Search for the cell housing the specified text and yield its [x, y] center coordinate. 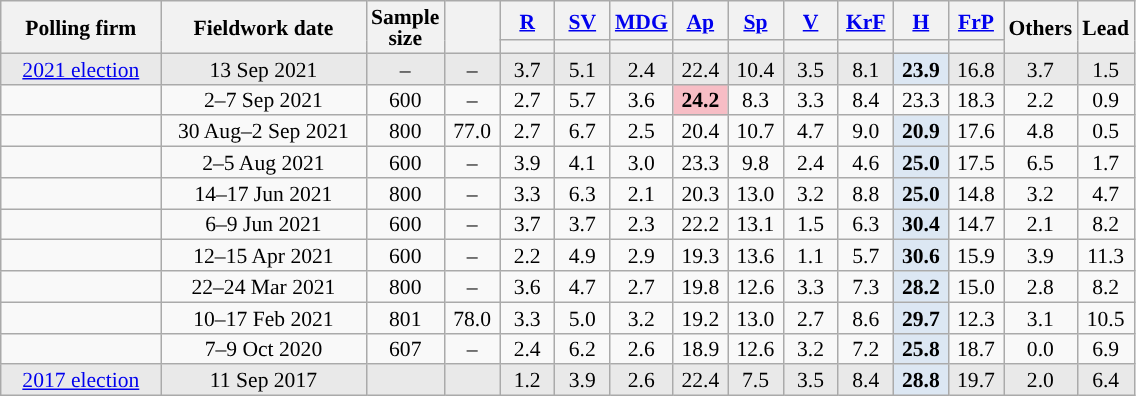
4.9 [582, 256]
22–24 Mar 2021 [264, 286]
7.2 [866, 348]
8.8 [866, 194]
4.6 [866, 162]
20.3 [700, 194]
78.0 [472, 318]
2.8 [1041, 286]
17.6 [976, 132]
6.9 [1106, 348]
11 Sep 2017 [264, 380]
6.7 [582, 132]
15.0 [976, 286]
12–15 Apr 2021 [264, 256]
10–17 Feb 2021 [264, 318]
1.2 [528, 380]
2.5 [642, 132]
19.8 [700, 286]
3.0 [642, 162]
14.8 [976, 194]
14–17 Jun 2021 [264, 194]
17.5 [976, 162]
6.5 [1041, 162]
6.2 [582, 348]
7.3 [866, 286]
11.3 [1106, 256]
2–7 Sep 2021 [264, 100]
14.7 [976, 224]
MDG [642, 20]
30.4 [920, 224]
R [528, 20]
2017 election [81, 380]
6–9 Jun 2021 [264, 224]
16.8 [976, 68]
6.4 [1106, 380]
30 Aug–2 Sep 2021 [264, 132]
1.1 [810, 256]
7.5 [756, 380]
19.3 [700, 256]
Samplesize [405, 27]
0.9 [1106, 100]
3.1 [1041, 318]
SV [582, 20]
15.9 [976, 256]
18.7 [976, 348]
20.4 [700, 132]
0.0 [1041, 348]
30.6 [920, 256]
25.8 [920, 348]
4.1 [582, 162]
607 [405, 348]
2021 election [81, 68]
H [920, 20]
24.2 [700, 100]
18.9 [700, 348]
8.3 [756, 100]
2.3 [642, 224]
2–5 Aug 2021 [264, 162]
13 Sep 2021 [264, 68]
0.5 [1106, 132]
1.7 [1106, 162]
10.5 [1106, 318]
Polling firm [81, 27]
KrF [866, 20]
5.1 [582, 68]
Fieldwork date [264, 27]
10.7 [756, 132]
801 [405, 318]
8.6 [866, 318]
Others [1041, 27]
13.6 [756, 256]
23.9 [920, 68]
12.3 [976, 318]
Lead [1106, 27]
Sp [756, 20]
8.1 [866, 68]
Ap [700, 20]
V [810, 20]
19.7 [976, 380]
2.0 [1041, 380]
77.0 [472, 132]
19.2 [700, 318]
9.8 [756, 162]
29.7 [920, 318]
2.9 [642, 256]
7–9 Oct 2020 [264, 348]
28.2 [920, 286]
18.3 [976, 100]
4.8 [1041, 132]
22.2 [700, 224]
20.9 [920, 132]
28.8 [920, 380]
FrP [976, 20]
13.1 [756, 224]
9.0 [866, 132]
5.0 [582, 318]
10.4 [756, 68]
